Scan for the cell matching the given text and deliver its (x, y) coordinate at center. 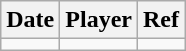
Ref (160, 20)
Date (30, 20)
Player (99, 20)
